Pinpoint the cell where the given text exists, returning its [X, Y] midpoint coordinate. 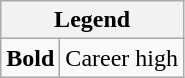
Career high [122, 58]
Legend [92, 20]
Bold [30, 58]
